From the cell containing the given text, extract its center point as [X, Y] coordinate. 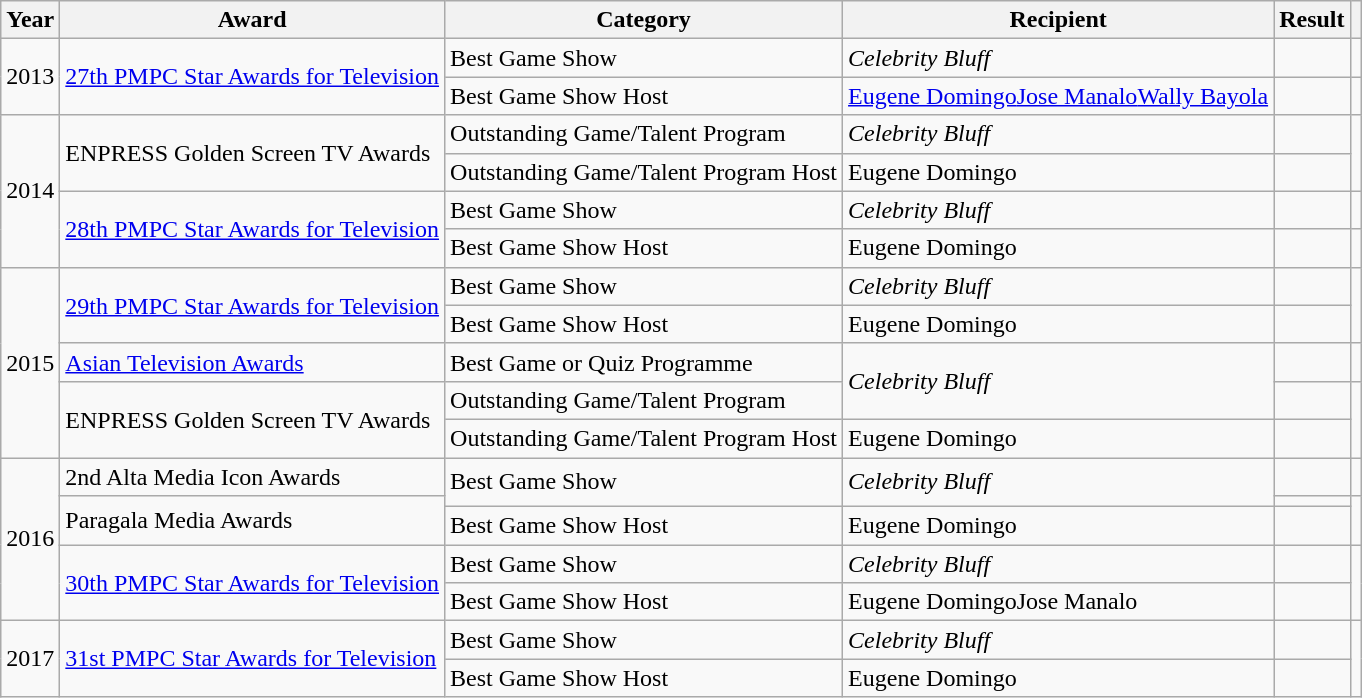
Result [1312, 20]
Best Game or Quiz Programme [644, 362]
Eugene DomingoJose ManaloWally Bayola [1058, 96]
2016 [30, 540]
2015 [30, 362]
Award [252, 20]
Year [30, 20]
27th PMPC Star Awards for Television [252, 77]
Category [644, 20]
28th PMPC Star Awards for Television [252, 229]
2013 [30, 77]
Asian Television Awards [252, 362]
30th PMPC Star Awards for Television [252, 583]
Paragala Media Awards [252, 520]
29th PMPC Star Awards for Television [252, 305]
2017 [30, 659]
Eugene DomingoJose Manalo [1058, 602]
2nd Alta Media Icon Awards [252, 477]
2014 [30, 191]
Recipient [1058, 20]
31st PMPC Star Awards for Television [252, 659]
